For the text-containing cell, return its midpoint in (X, Y) coordinate format. 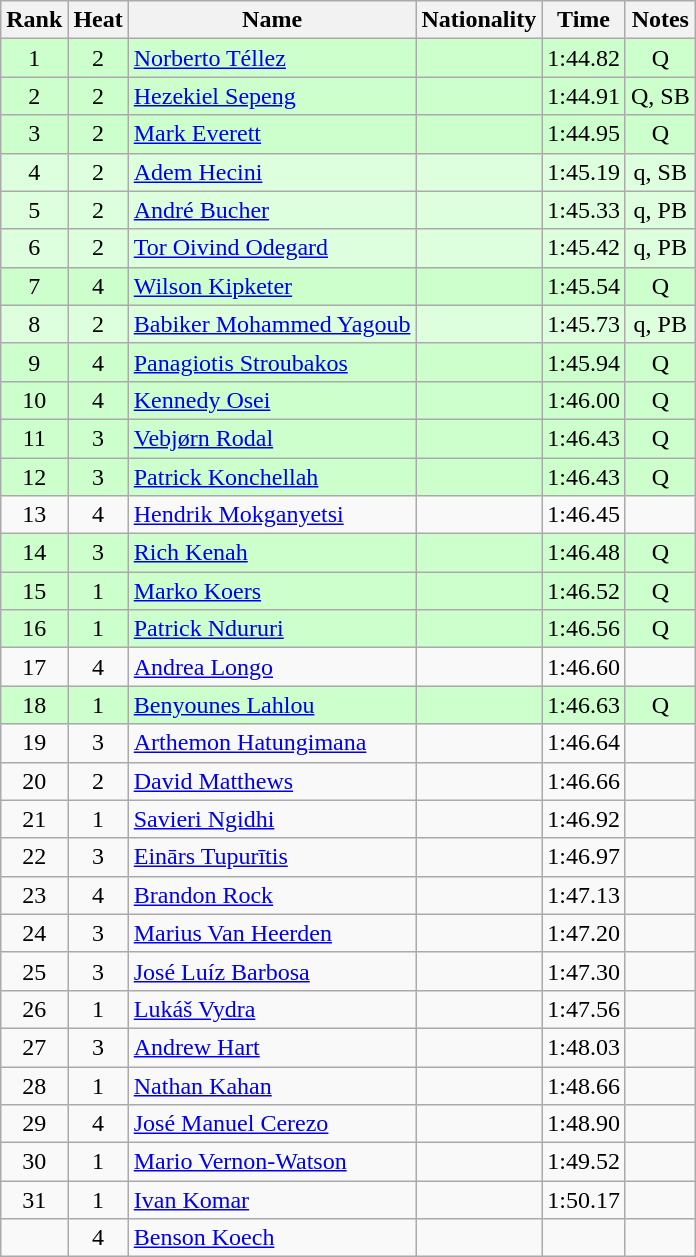
1:44.91 (584, 96)
9 (34, 362)
Patrick Konchellah (272, 477)
André Bucher (272, 210)
Heat (98, 20)
Brandon Rock (272, 895)
Adem Hecini (272, 172)
Nationality (479, 20)
15 (34, 591)
13 (34, 515)
Name (272, 20)
Hezekiel Sepeng (272, 96)
Andrew Hart (272, 1047)
Nathan Kahan (272, 1085)
Benson Koech (272, 1238)
1:45.73 (584, 324)
Wilson Kipketer (272, 286)
1:47.56 (584, 1009)
28 (34, 1085)
q, SB (660, 172)
Marius Van Heerden (272, 933)
6 (34, 248)
5 (34, 210)
José Manuel Cerezo (272, 1124)
Q, SB (660, 96)
27 (34, 1047)
1:48.66 (584, 1085)
1:45.19 (584, 172)
José Luíz Barbosa (272, 971)
Einārs Tupurītis (272, 857)
1:46.00 (584, 400)
Marko Koers (272, 591)
17 (34, 667)
1:46.92 (584, 819)
26 (34, 1009)
1:44.95 (584, 134)
1:45.33 (584, 210)
1:46.48 (584, 553)
Notes (660, 20)
1:46.63 (584, 705)
7 (34, 286)
31 (34, 1200)
8 (34, 324)
Panagiotis Stroubakos (272, 362)
Arthemon Hatungimana (272, 743)
Benyounes Lahlou (272, 705)
Tor Oivind Odegard (272, 248)
1:48.03 (584, 1047)
18 (34, 705)
1:50.17 (584, 1200)
Time (584, 20)
22 (34, 857)
29 (34, 1124)
Andrea Longo (272, 667)
10 (34, 400)
Norberto Téllez (272, 58)
Rich Kenah (272, 553)
1:46.56 (584, 629)
1:45.42 (584, 248)
Mario Vernon-Watson (272, 1162)
Patrick Ndururi (272, 629)
1:47.20 (584, 933)
1:46.97 (584, 857)
1:46.52 (584, 591)
24 (34, 933)
1:45.94 (584, 362)
1:47.30 (584, 971)
Rank (34, 20)
1:46.60 (584, 667)
1:44.82 (584, 58)
Babiker Mohammed Yagoub (272, 324)
20 (34, 781)
1:49.52 (584, 1162)
Hendrik Mokganyetsi (272, 515)
21 (34, 819)
David Matthews (272, 781)
1:45.54 (584, 286)
1:46.45 (584, 515)
11 (34, 438)
1:48.90 (584, 1124)
Lukáš Vydra (272, 1009)
16 (34, 629)
1:47.13 (584, 895)
25 (34, 971)
14 (34, 553)
Ivan Komar (272, 1200)
19 (34, 743)
Vebjørn Rodal (272, 438)
1:46.64 (584, 743)
30 (34, 1162)
12 (34, 477)
Savieri Ngidhi (272, 819)
Mark Everett (272, 134)
Kennedy Osei (272, 400)
1:46.66 (584, 781)
23 (34, 895)
